Pinpoint the cell where the given text exists, returning its (X, Y) midpoint coordinate. 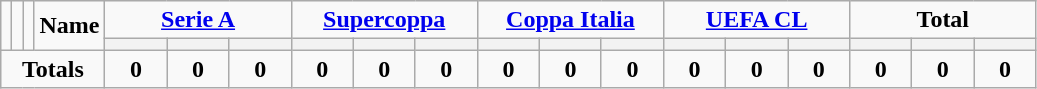
Totals (53, 69)
Supercoppa (384, 20)
Total (943, 20)
Serie A (198, 20)
Name (70, 26)
UEFA CL (757, 20)
Coppa Italia (570, 20)
